For the text-containing cell, return its midpoint in [x, y] coordinate format. 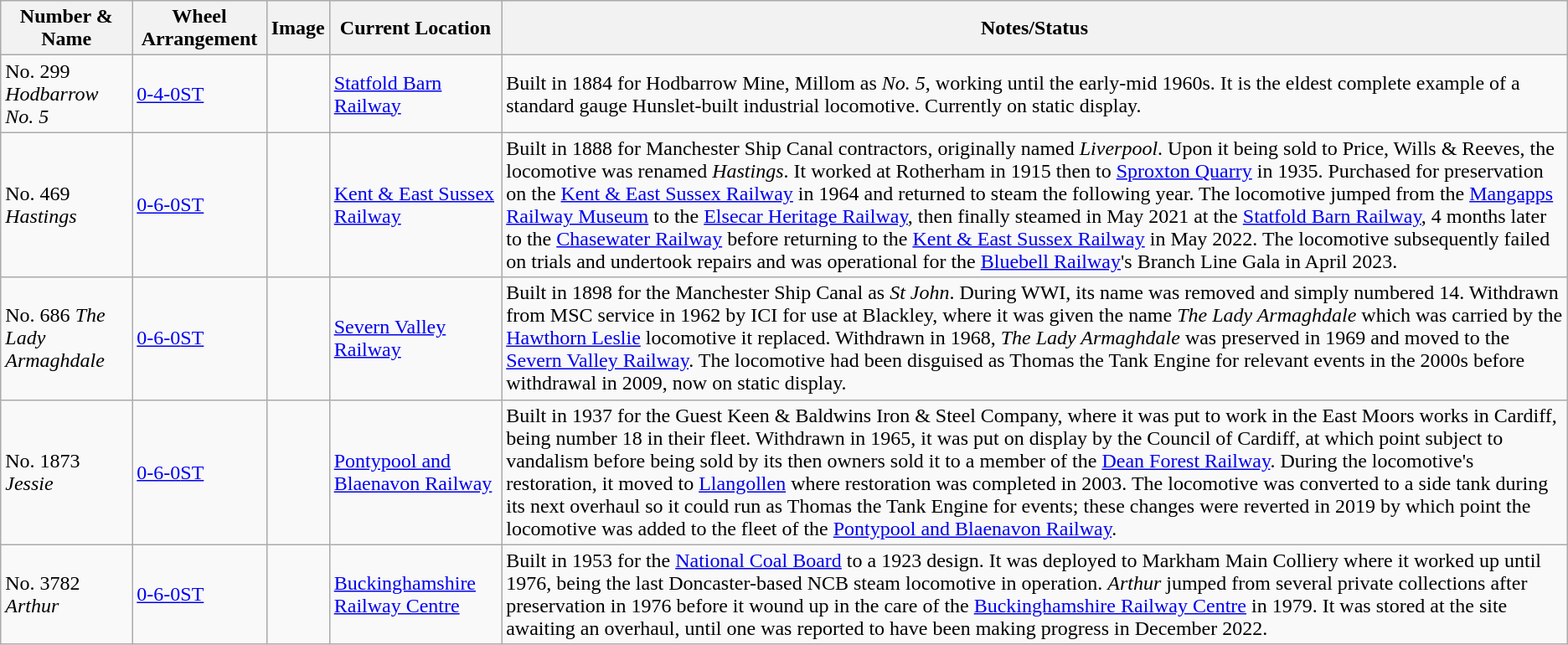
Number & Name [67, 28]
Kent & East Sussex Railway [415, 204]
Image [298, 28]
Statfold Barn Railway [415, 94]
0-4-0ST [199, 94]
No. 469 Hastings [67, 204]
No. 299 Hodbarrow No. 5 [67, 94]
Current Location [415, 28]
No. 3782 Arthur [67, 595]
Pontypool and Blaenavon Railway [415, 472]
No. 1873 Jessie [67, 472]
No. 686 The Lady Armaghdale [67, 338]
Buckinghamshire Railway Centre [415, 595]
Wheel Arrangement [199, 28]
Severn Valley Railway [415, 338]
Notes/Status [1035, 28]
